Output the [X, Y] coordinate of the center of the cell containing the given text.  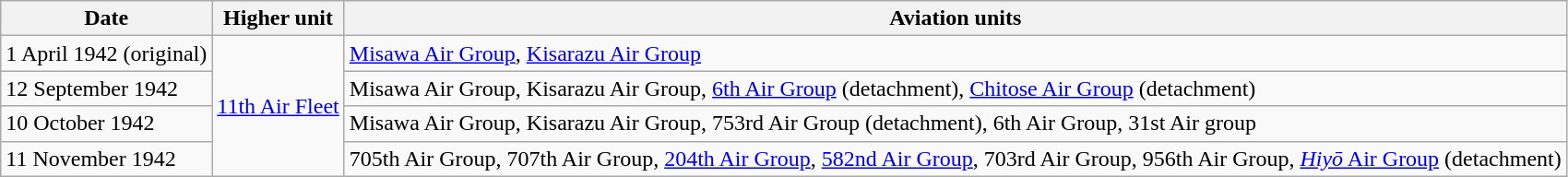
Higher unit [279, 18]
Aviation units [956, 18]
10 October 1942 [107, 124]
705th Air Group, 707th Air Group, 204th Air Group, 582nd Air Group, 703rd Air Group, 956th Air Group, Hiyō Air Group (detachment) [956, 159]
Misawa Air Group, Kisarazu Air Group [956, 53]
11 November 1942 [107, 159]
1 April 1942 (original) [107, 53]
Misawa Air Group, Kisarazu Air Group, 753rd Air Group (detachment), 6th Air Group, 31st Air group [956, 124]
11th Air Fleet [279, 106]
12 September 1942 [107, 88]
Date [107, 18]
Misawa Air Group, Kisarazu Air Group, 6th Air Group (detachment), Chitose Air Group (detachment) [956, 88]
